For the text-containing cell, return its midpoint in [x, y] coordinate format. 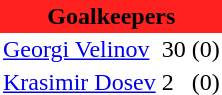
Georgi Velinov [80, 50]
30 [174, 50]
